Detect which cell encompasses the target text, then output its [X, Y] center coordinate. 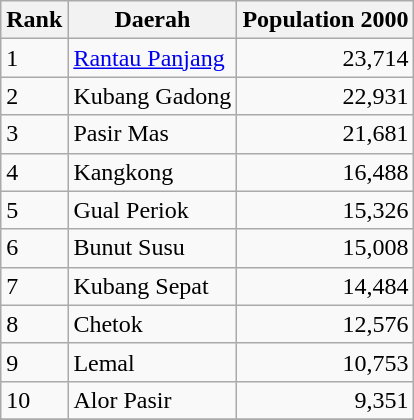
2 [34, 96]
9 [34, 362]
Kubang Gadong [152, 96]
Bunut Susu [152, 248]
4 [34, 172]
Lemal [152, 362]
Kubang Sepat [152, 286]
Alor Pasir [152, 400]
Rank [34, 20]
5 [34, 210]
Kangkong [152, 172]
Rantau Panjang [152, 58]
14,484 [326, 286]
12,576 [326, 324]
3 [34, 134]
21,681 [326, 134]
22,931 [326, 96]
6 [34, 248]
Chetok [152, 324]
Pasir Mas [152, 134]
1 [34, 58]
15,326 [326, 210]
Population 2000 [326, 20]
16,488 [326, 172]
7 [34, 286]
Daerah [152, 20]
23,714 [326, 58]
15,008 [326, 248]
10 [34, 400]
8 [34, 324]
10,753 [326, 362]
9,351 [326, 400]
Gual Periok [152, 210]
